Capture the cell that displays the provided text and extract its [X, Y] central coordinate. 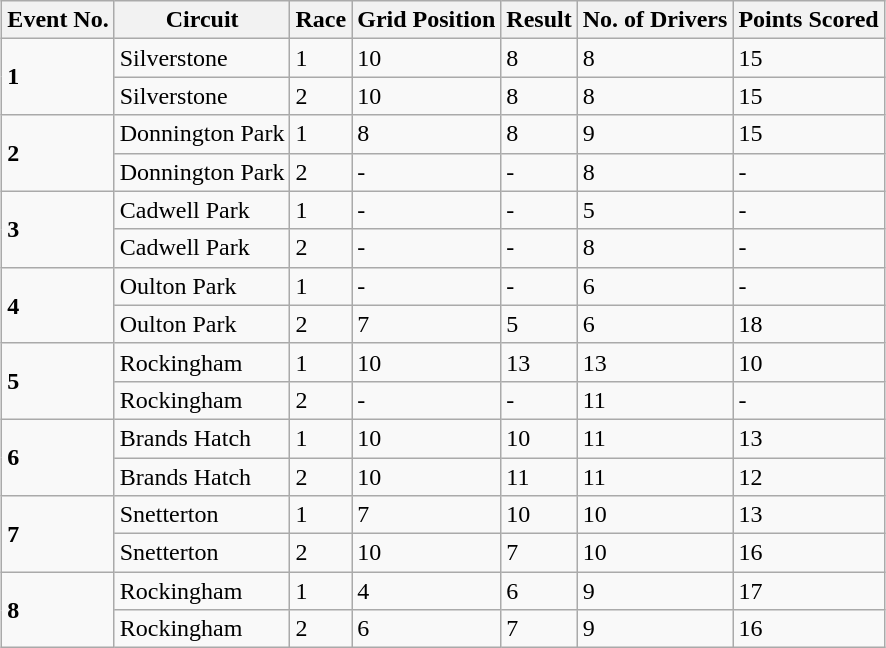
18 [808, 324]
3 [58, 229]
Result [539, 20]
Points Scored [808, 20]
12 [808, 477]
Circuit [202, 20]
17 [808, 591]
Grid Position [426, 20]
No. of Drivers [655, 20]
Race [321, 20]
Event No. [58, 20]
